Scan for the cell matching the given text and deliver its (x, y) coordinate at center. 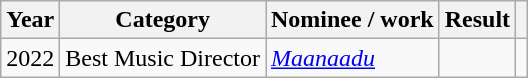
Year (30, 20)
Category (163, 20)
Maanaadu (353, 58)
2022 (30, 58)
Nominee / work (353, 20)
Best Music Director (163, 58)
Result (477, 20)
